Extract the [X, Y] coordinate from the center of the cell holding the provided text.  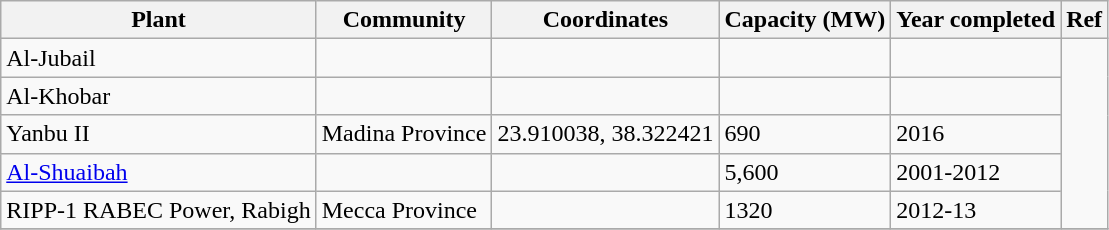
2001-2012 [976, 172]
RIPP-1 RABEC Power, Rabigh [158, 210]
5,600 [805, 172]
Community [404, 20]
Plant [158, 20]
23.910038, 38.322421 [606, 134]
Coordinates [606, 20]
Capacity (MW) [805, 20]
1320 [805, 210]
690 [805, 134]
Al-Khobar [158, 96]
Yanbu II [158, 134]
Al-Shuaibah [158, 172]
2012-13 [976, 210]
Ref [1084, 20]
Year completed [976, 20]
Madina Province [404, 134]
2016 [976, 134]
Mecca Province [404, 210]
Al-Jubail [158, 58]
